Pinpoint the cell where the given text exists, returning its [x, y] midpoint coordinate. 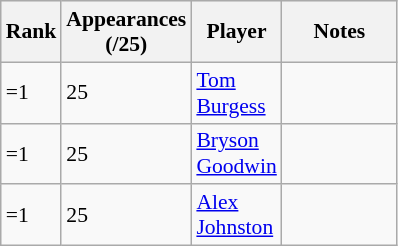
Bryson Goodwin [236, 154]
Rank [32, 32]
Tom Burgess [236, 92]
Notes [340, 32]
Alex Johnston [236, 216]
Player [236, 32]
Appearances (/25) [126, 32]
